Output the (x, y) coordinate of the center of the cell containing the given text.  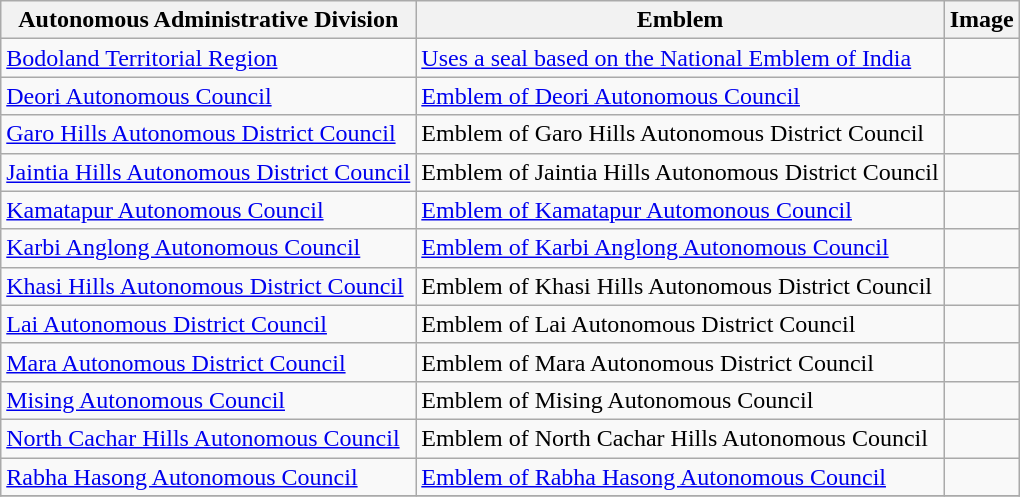
Deori Autonomous Council (208, 96)
Khasi Hills Autonomous District Council (208, 286)
Emblem of Garo Hills Autonomous District Council (680, 134)
Emblem of Rabha Hasong Autonomous Council (680, 477)
Emblem of Mara Autonomous District Council (680, 362)
Karbi Anglong Autonomous Council (208, 248)
Image (982, 20)
Autonomous Administrative Division (208, 20)
Emblem of Khasi Hills Autonomous District Council (680, 286)
Emblem of Deori Autonomous Council (680, 96)
North Cachar Hills Autonomous Council (208, 438)
Emblem (680, 20)
Emblem of Mising Autonomous Council (680, 400)
Kamatapur Autonomous Council (208, 210)
Emblem of Lai Autonomous District Council (680, 324)
Emblem of Karbi Anglong Autonomous Council (680, 248)
Lai Autonomous District Council (208, 324)
Emblem of Kamatapur Automonous Council (680, 210)
Garo Hills Autonomous District Council (208, 134)
Emblem of North Cachar Hills Autonomous Council (680, 438)
Uses a seal based on the National Emblem of India (680, 58)
Emblem of Jaintia Hills Autonomous District Council (680, 172)
Rabha Hasong Autonomous Council (208, 477)
Mara Autonomous District Council (208, 362)
Mising Autonomous Council (208, 400)
Jaintia Hills Autonomous District Council (208, 172)
Bodoland Territorial Region (208, 58)
